From the cell containing the given text, extract its center point as (x, y) coordinate. 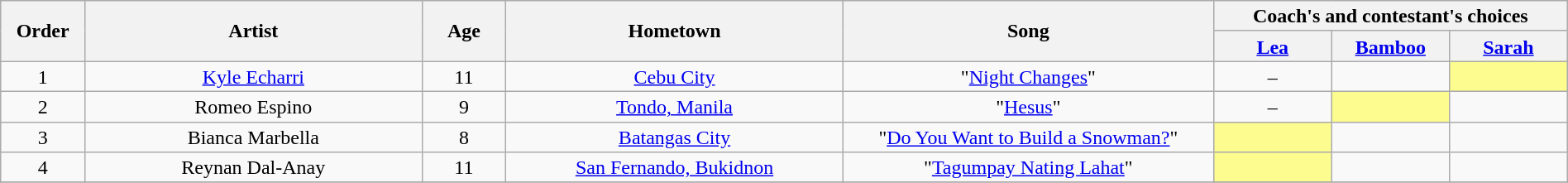
Artist (253, 31)
9 (464, 106)
Bamboo (1391, 46)
Order (43, 31)
Bianca Marbella (253, 137)
8 (464, 137)
"Hesus" (1028, 106)
2 (43, 106)
Kyle Echarri (253, 76)
1 (43, 76)
San Fernando, Bukidnon (675, 167)
4 (43, 167)
Coach's and contestant's choices (1390, 17)
Age (464, 31)
Song (1028, 31)
Sarah (1508, 46)
Tondo, Manila (675, 106)
Hometown (675, 31)
Batangas City (675, 137)
Lea (1272, 46)
3 (43, 137)
"Night Changes" (1028, 76)
"Tagumpay Nating Lahat" (1028, 167)
Cebu City (675, 76)
"Do You Want to Build a Snowman?" (1028, 137)
Reynan Dal-Anay (253, 167)
Romeo Espino (253, 106)
